Output the (x, y) coordinate of the center of the cell containing the given text.  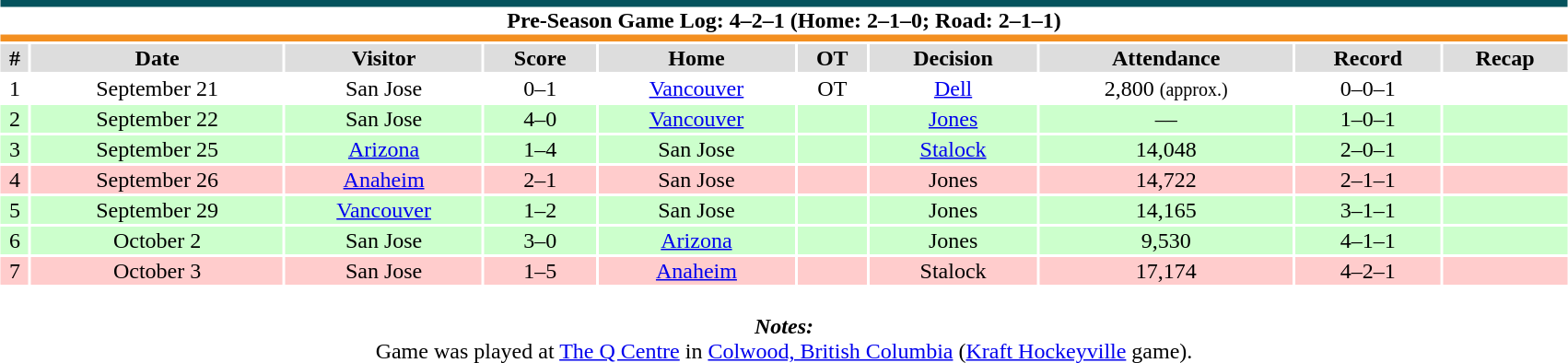
Decision (953, 58)
September 29 (157, 210)
4 (15, 180)
7 (15, 271)
14,165 (1166, 210)
2 (15, 119)
–– (1166, 119)
2–0–1 (1368, 149)
1 (15, 88)
October 2 (157, 240)
1–5 (540, 271)
3–0 (540, 240)
Score (540, 58)
Date (157, 58)
September 25 (157, 149)
October 3 (157, 271)
2,800 (approx.) (1166, 88)
3–1–1 (1368, 210)
14,048 (1166, 149)
3 (15, 149)
Visitor (383, 58)
0–1 (540, 88)
2–1 (540, 180)
1–4 (540, 149)
2–1–1 (1368, 180)
Attendance (1166, 58)
Home (696, 58)
4–2–1 (1368, 271)
4–0 (540, 119)
Record (1368, 58)
14,722 (1166, 180)
September 26 (157, 180)
1–2 (540, 210)
0–0–1 (1368, 88)
Dell (953, 88)
1–0–1 (1368, 119)
September 22 (157, 119)
Recap (1505, 58)
6 (15, 240)
4–1–1 (1368, 240)
# (15, 58)
9,530 (1166, 240)
September 21 (157, 88)
17,174 (1166, 271)
5 (15, 210)
Pre-Season Game Log: 4–2–1 (Home: 2–1–0; Road: 2–1–1) (784, 20)
